Extract the (X, Y) coordinate from the center of the cell holding the provided text.  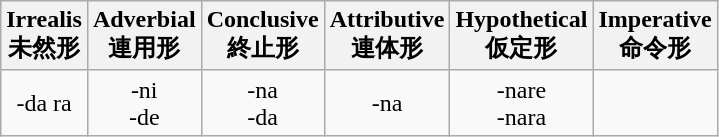
-na (387, 102)
Attributive連体形 (387, 36)
-da ra (44, 102)
-nare-nara (522, 102)
-na-da (262, 102)
Hypothetical仮定形 (522, 36)
Adverbial連用形 (144, 36)
Conclusive終止形 (262, 36)
Irrealis未然形 (44, 36)
-ni-de (144, 102)
Imperative命令形 (655, 36)
